From the cell containing the given text, extract its center point as [x, y] coordinate. 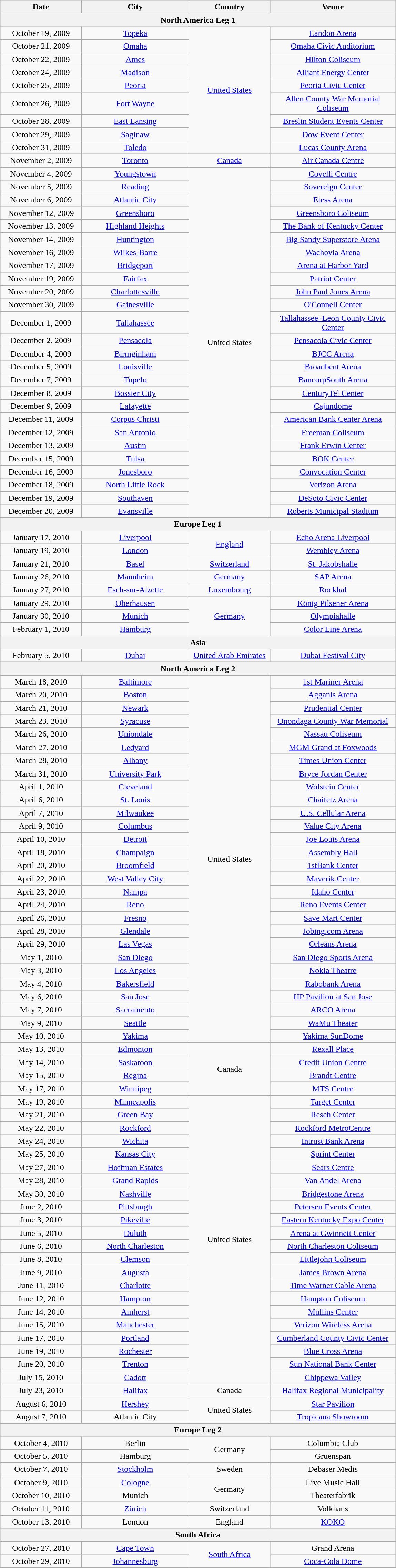
Pikeville [135, 1220]
St. Louis [135, 800]
Rexall Place [333, 1049]
April 28, 2010 [41, 931]
Youngstown [135, 173]
Los Angeles [135, 970]
Reno [135, 905]
June 17, 2010 [41, 1338]
Dubai [135, 656]
May 3, 2010 [41, 970]
May 1, 2010 [41, 957]
Rabobank Arena [333, 983]
Edmonton [135, 1049]
Bridgestone Arena [333, 1194]
Value City Arena [333, 826]
Onondaga County War Memorial [333, 721]
Sears Centre [333, 1167]
November 13, 2009 [41, 226]
North Charleston Coliseum [333, 1246]
Brandt Centre [333, 1076]
Pittsburgh [135, 1207]
January 27, 2010 [41, 590]
San Jose [135, 997]
October 24, 2009 [41, 72]
Cadott [135, 1377]
Cajundome [333, 406]
Europe Leg 2 [198, 1430]
Dow Event Center [333, 134]
Bakersfield [135, 983]
October 31, 2009 [41, 147]
Nashville [135, 1194]
May 30, 2010 [41, 1194]
November 20, 2009 [41, 292]
March 28, 2010 [41, 760]
North Little Rock [135, 485]
Dubai Festival City [333, 656]
April 24, 2010 [41, 905]
North America Leg 1 [198, 20]
Greensboro Coliseum [333, 213]
Basel [135, 563]
Portland [135, 1338]
Tropicana Showroom [333, 1417]
St. Jakobshalle [333, 563]
April 20, 2010 [41, 866]
Cape Town [135, 1548]
Reading [135, 187]
Huntington [135, 239]
Green Bay [135, 1115]
Corpus Christi [135, 419]
Augusta [135, 1272]
Luxembourg [230, 590]
Roberts Municipal Stadium [333, 511]
Regina [135, 1076]
Hilton Coliseum [333, 59]
BOK Center [333, 459]
Pensacola [135, 340]
Johannesburg [135, 1561]
June 3, 2010 [41, 1220]
Nokia Theatre [333, 970]
Birmginham [135, 353]
Agganis Arena [333, 695]
Verizon Arena [333, 485]
February 1, 2010 [41, 629]
June 2, 2010 [41, 1207]
Wilkes-Barre [135, 252]
Star Pavilion [333, 1404]
May 6, 2010 [41, 997]
October 21, 2009 [41, 46]
Syracuse [135, 721]
Ames [135, 59]
Idaho Center [333, 892]
Covelli Centre [333, 173]
Joe Louis Arena [333, 839]
May 14, 2010 [41, 1062]
Grand Arena [333, 1548]
June 20, 2010 [41, 1364]
October 29, 2009 [41, 134]
East Lansing [135, 121]
Reno Events Center [333, 905]
Topeka [135, 33]
North America Leg 2 [198, 669]
Las Vegas [135, 944]
January 19, 2010 [41, 550]
December 9, 2009 [41, 406]
June 9, 2010 [41, 1272]
Yakima [135, 1036]
Rochester [135, 1351]
October 22, 2009 [41, 59]
Assembly Hall [333, 852]
April 23, 2010 [41, 892]
Fresno [135, 918]
Wembley Arena [333, 550]
Bridgeport [135, 266]
Peoria [135, 86]
Cleveland [135, 787]
SAP Arena [333, 577]
1st Mariner Arena [333, 682]
Sun National Bank Center [333, 1364]
KOKO [333, 1522]
June 8, 2010 [41, 1259]
Freeman Coliseum [333, 432]
Glendale [135, 931]
January 26, 2010 [41, 577]
August 7, 2010 [41, 1417]
May 10, 2010 [41, 1036]
Omaha [135, 46]
Greensboro [135, 213]
Mullins Center [333, 1312]
Fort Wayne [135, 103]
October 11, 2010 [41, 1509]
Theaterfabrik [333, 1496]
ARCO Arena [333, 1010]
Date [41, 7]
König Pilsener Arena [333, 603]
Charlotte [135, 1286]
Boston [135, 695]
October 27, 2010 [41, 1548]
Detroit [135, 839]
Fairfax [135, 279]
March 23, 2010 [41, 721]
November 6, 2009 [41, 200]
Saskatoon [135, 1062]
Halifax Regional Municipality [333, 1390]
December 4, 2009 [41, 353]
May 9, 2010 [41, 1023]
April 26, 2010 [41, 918]
Olympiahalle [333, 616]
December 20, 2009 [41, 511]
August 6, 2010 [41, 1404]
April 1, 2010 [41, 787]
Prudential Center [333, 708]
March 21, 2010 [41, 708]
Bryce Jordan Center [333, 773]
Big Sandy Superstore Arena [333, 239]
Times Union Center [333, 760]
October 26, 2009 [41, 103]
BJCC Arena [333, 353]
October 28, 2009 [41, 121]
Newark [135, 708]
United Arab Emirates [230, 656]
Pensacola Civic Center [333, 340]
November 2, 2009 [41, 160]
The Bank of Kentucky Center [333, 226]
Lucas County Arena [333, 147]
November 17, 2009 [41, 266]
April 10, 2010 [41, 839]
April 29, 2010 [41, 944]
April 7, 2010 [41, 813]
Arena at Harbor Yard [333, 266]
Southaven [135, 498]
Tulsa [135, 459]
April 9, 2010 [41, 826]
Color Line Arena [333, 629]
November 5, 2009 [41, 187]
March 27, 2010 [41, 747]
Yakima SunDome [333, 1036]
July 23, 2010 [41, 1390]
May 22, 2010 [41, 1128]
Time Warner Cable Arena [333, 1286]
Jonesboro [135, 472]
October 4, 2010 [41, 1443]
Jobing.com Arena [333, 931]
Alliant Energy Center [333, 72]
Peoria Civic Center [333, 86]
MTS Centre [333, 1089]
Target Center [333, 1102]
December 18, 2009 [41, 485]
Tallahassee–Leon County Civic Center [333, 323]
MGM Grand at Foxwoods [333, 747]
Manchester [135, 1325]
James Brown Arena [333, 1272]
Austin [135, 446]
Eastern Kentucky Expo Center [333, 1220]
November 14, 2009 [41, 239]
March 31, 2010 [41, 773]
Blue Cross Arena [333, 1351]
American Bank Center Arena [333, 419]
January 21, 2010 [41, 563]
Stockholm [135, 1469]
Verizon Wireless Arena [333, 1325]
Ledyard [135, 747]
Charlottesville [135, 292]
Resch Center [333, 1115]
Amherst [135, 1312]
June 14, 2010 [41, 1312]
January 17, 2010 [41, 537]
May 24, 2010 [41, 1141]
Credit Union Centre [333, 1062]
May 27, 2010 [41, 1167]
December 11, 2009 [41, 419]
October 25, 2009 [41, 86]
Omaha Civic Auditorium [333, 46]
Toledo [135, 147]
Louisville [135, 367]
July 15, 2010 [41, 1377]
Coca-Cola Dome [333, 1561]
Rockhal [333, 590]
WaMu Theater [333, 1023]
Maverik Center [333, 879]
Gruenspan [333, 1456]
Halifax [135, 1390]
Baltimore [135, 682]
Country [230, 7]
Oberhausen [135, 603]
Sovereign Center [333, 187]
December 12, 2009 [41, 432]
Madison [135, 72]
October 5, 2010 [41, 1456]
December 5, 2009 [41, 367]
Debaser Medis [333, 1469]
Gainesville [135, 305]
December 13, 2009 [41, 446]
Cologne [135, 1482]
November 4, 2009 [41, 173]
Columbus [135, 826]
Zürich [135, 1509]
Chaifetz Arena [333, 800]
Berlin [135, 1443]
Hampton Coliseum [333, 1299]
Wachovia Arena [333, 252]
December 15, 2009 [41, 459]
April 22, 2010 [41, 879]
November 19, 2009 [41, 279]
Sacramento [135, 1010]
Broadbent Arena [333, 367]
December 8, 2009 [41, 393]
November 12, 2009 [41, 213]
Esch-sur-Alzette [135, 590]
October 19, 2009 [41, 33]
U.S. Cellular Arena [333, 813]
March 18, 2010 [41, 682]
San Diego Sports Arena [333, 957]
Uniondale [135, 734]
January 29, 2010 [41, 603]
June 15, 2010 [41, 1325]
Europe Leg 1 [198, 524]
Frank Erwin Center [333, 446]
Milwaukee [135, 813]
Trenton [135, 1364]
November 16, 2009 [41, 252]
Albany [135, 760]
Hershey [135, 1404]
Orleans Arena [333, 944]
Wichita [135, 1141]
Chippewa Valley [333, 1377]
Liverpool [135, 537]
May 15, 2010 [41, 1076]
DeSoto Civic Center [333, 498]
Clemson [135, 1259]
Allen County War Memorial Coliseum [333, 103]
December 19, 2009 [41, 498]
Breslin Student Events Center [333, 121]
Live Music Hall [333, 1482]
Etess Arena [333, 200]
October 29, 2010 [41, 1561]
June 5, 2010 [41, 1233]
West Valley City [135, 879]
University Park [135, 773]
Evansville [135, 511]
March 20, 2010 [41, 695]
Save Mart Center [333, 918]
December 7, 2009 [41, 380]
May 7, 2010 [41, 1010]
City [135, 7]
June 11, 2010 [41, 1286]
Rockford [135, 1128]
San Diego [135, 957]
Arena at Gwinnett Center [333, 1233]
Saginaw [135, 134]
January 30, 2010 [41, 616]
Intrust Bank Arena [333, 1141]
1stBank Center [333, 866]
April 6, 2010 [41, 800]
Wolstein Center [333, 787]
November 30, 2009 [41, 305]
Hampton [135, 1299]
Minneapolis [135, 1102]
CenturyTel Center [333, 393]
John Paul Jones Arena [333, 292]
Duluth [135, 1233]
Sweden [230, 1469]
Toronto [135, 160]
February 5, 2010 [41, 656]
May 19, 2010 [41, 1102]
Nassau Coliseum [333, 734]
North Charleston [135, 1246]
Mannheim [135, 577]
December 2, 2009 [41, 340]
Grand Rapids [135, 1180]
Cumberland County Civic Center [333, 1338]
Tupelo [135, 380]
Asia [198, 642]
HP Pavilion at San Jose [333, 997]
Kansas City [135, 1154]
Air Canada Centre [333, 160]
San Antonio [135, 432]
May 4, 2010 [41, 983]
Tallahassee [135, 323]
April 18, 2010 [41, 852]
Lafayette [135, 406]
December 1, 2009 [41, 323]
Sprint Center [333, 1154]
June 12, 2010 [41, 1299]
Venue [333, 7]
Petersen Events Center [333, 1207]
Columbia Club [333, 1443]
May 17, 2010 [41, 1089]
Echo Arena Liverpool [333, 537]
March 26, 2010 [41, 734]
Bossier City [135, 393]
December 16, 2009 [41, 472]
Nampa [135, 892]
O'Connell Center [333, 305]
Winnipeg [135, 1089]
Rockford MetroCentre [333, 1128]
June 6, 2010 [41, 1246]
Van Andel Arena [333, 1180]
Convocation Center [333, 472]
BancorpSouth Arena [333, 380]
Highland Heights [135, 226]
May 25, 2010 [41, 1154]
June 19, 2010 [41, 1351]
Champaign [135, 852]
May 13, 2010 [41, 1049]
Broomfield [135, 866]
May 21, 2010 [41, 1115]
Landon Arena [333, 33]
October 7, 2010 [41, 1469]
October 9, 2010 [41, 1482]
October 10, 2010 [41, 1496]
Littlejohn Coliseum [333, 1259]
Hoffman Estates [135, 1167]
Volkhaus [333, 1509]
May 28, 2010 [41, 1180]
Seattle [135, 1023]
October 13, 2010 [41, 1522]
Patriot Center [333, 279]
